Detect which cell encompasses the target text, then output its [x, y] center coordinate. 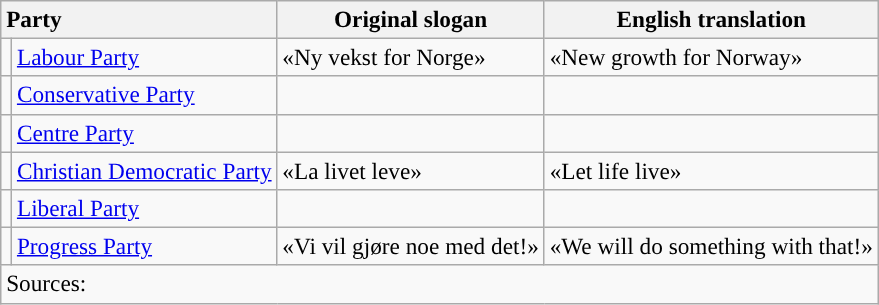
«La livet leve» [410, 170]
«New growth for Norway» [711, 57]
Original slogan [410, 19]
«Let life live» [711, 170]
Progress Party [144, 246]
Centre Party [144, 133]
Sources: [440, 284]
Conservative Party [144, 95]
English translation [711, 19]
Liberal Party [144, 208]
«Ny vekst for Norge» [410, 57]
Party [139, 19]
«We will do something with that!» [711, 246]
«Vi vil gjøre noe med det!» [410, 246]
Christian Democratic Party [144, 170]
Labour Party [144, 57]
